Capture the cell that displays the provided text and extract its [x, y] central coordinate. 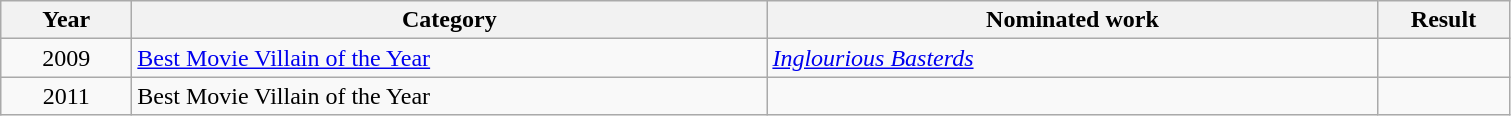
Year [66, 20]
Result [1444, 20]
Category [450, 20]
Nominated work [1072, 20]
2011 [66, 96]
Inglourious Basterds [1072, 58]
2009 [66, 58]
